Extract the (X, Y) coordinate from the center of the cell holding the provided text.  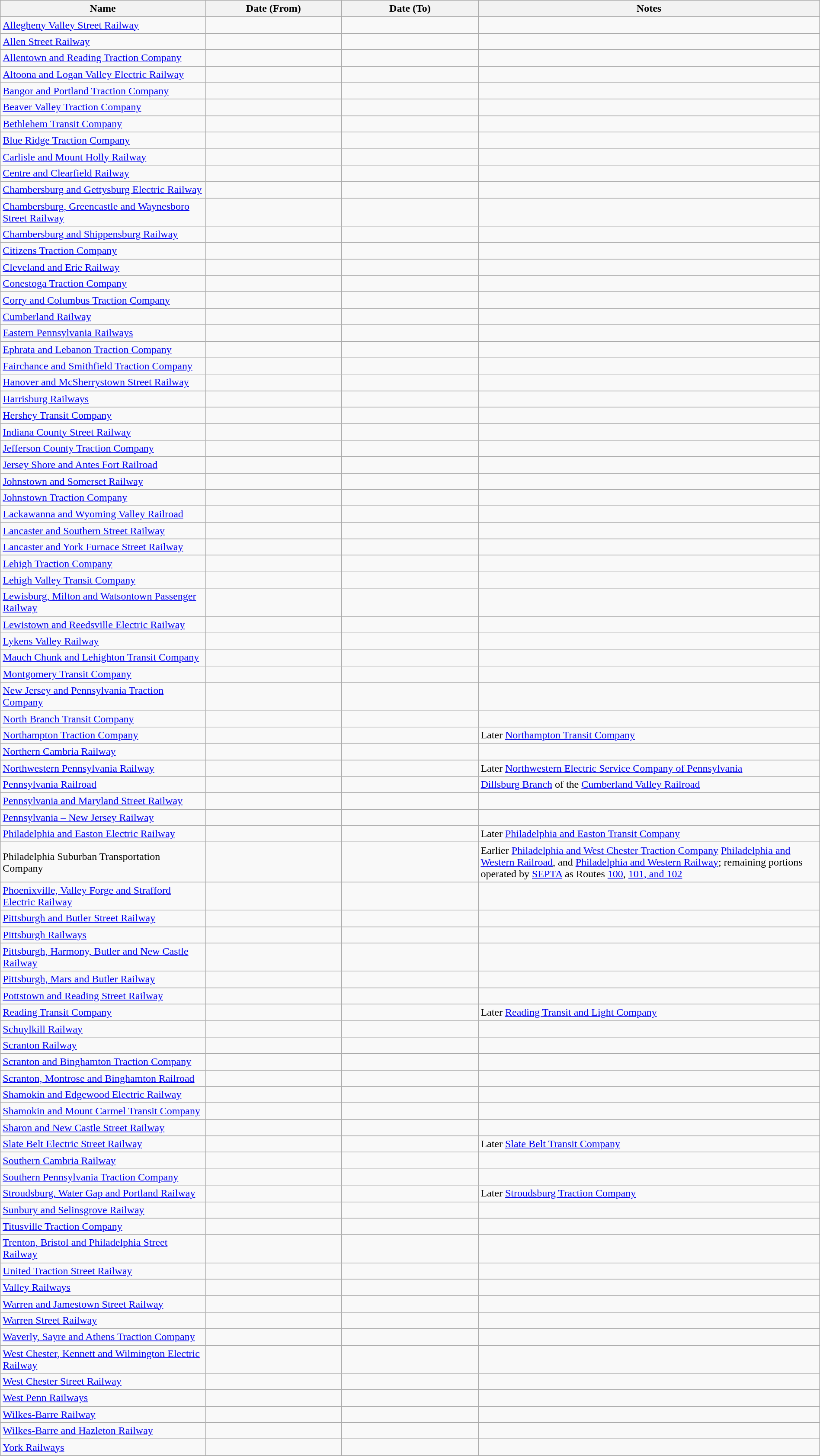
Pennsylvania and Maryland Street Railway (103, 801)
Johnstown Traction Company (103, 498)
Johnstown and Somerset Railway (103, 481)
Shamokin and Mount Carmel Transit Company (103, 1111)
York Railways (103, 1447)
Allen Street Railway (103, 42)
Southern Cambria Railway (103, 1161)
Chambersburg and Gettysburg Electric Railway (103, 189)
Phoenixville, Valley Forge and Strafford Electric Railway (103, 896)
Mauch Chunk and Lehighton Transit Company (103, 657)
Scranton and Binghamton Traction Company (103, 1062)
Philadelphia Suburban Transportation Company (103, 862)
Allegheny Valley Street Railway (103, 25)
New Jersey and Pennsylvania Traction Company (103, 696)
Warren and Jamestown Street Railway (103, 1304)
Later Northampton Transit Company (649, 735)
Carlisle and Mount Holly Railway (103, 157)
Hershey Transit Company (103, 415)
Corry and Columbus Traction Company (103, 300)
Jefferson County Traction Company (103, 448)
Harrisburg Railways (103, 399)
Name (103, 9)
Chambersburg, Greencastle and Waynesboro Street Railway (103, 212)
Notes (649, 9)
Northwestern Pennsylvania Railway (103, 768)
Date (From) (273, 9)
Trenton, Bristol and Philadelphia Street Railway (103, 1248)
Citizens Traction Company (103, 251)
Waverly, Sayre and Athens Traction Company (103, 1337)
Pennsylvania Railroad (103, 785)
United Traction Street Railway (103, 1271)
Pittsburgh and Butler Street Railway (103, 918)
Later Slate Belt Transit Company (649, 1144)
Chambersburg and Shippensburg Railway (103, 234)
Sharon and New Castle Street Railway (103, 1128)
Northampton Traction Company (103, 735)
Pittsburgh Railways (103, 935)
Hanover and McSherrystown Street Railway (103, 382)
Southern Pennsylvania Traction Company (103, 1177)
Pennsylvania – New Jersey Railway (103, 818)
Schuylkill Railway (103, 1029)
Eastern Pennsylvania Railways (103, 333)
West Penn Railways (103, 1398)
Cleveland and Erie Railway (103, 267)
Conestoga Traction Company (103, 284)
West Chester, Kennett and Wilmington Electric Railway (103, 1359)
Sunbury and Selinsgrove Railway (103, 1210)
Lancaster and Southern Street Railway (103, 531)
Dillsburg Branch of the Cumberland Valley Railroad (649, 785)
Ephrata and Lebanon Traction Company (103, 350)
Later Reading Transit and Light Company (649, 1012)
Later Stroudsburg Traction Company (649, 1193)
Fairchance and Smithfield Traction Company (103, 366)
Lackawanna and Wyoming Valley Railroad (103, 514)
Date (To) (410, 9)
Scranton, Montrose and Binghamton Railroad (103, 1078)
Bangor and Portland Traction Company (103, 91)
Titusville Traction Company (103, 1226)
Beaver Valley Traction Company (103, 107)
Blue Ridge Traction Company (103, 140)
Bethlehem Transit Company (103, 124)
Warren Street Railway (103, 1320)
Lykens Valley Railway (103, 641)
Pottstown and Reading Street Railway (103, 996)
Scranton Railway (103, 1045)
Wilkes-Barre Railway (103, 1414)
Northern Cambria Railway (103, 751)
Shamokin and Edgewood Electric Railway (103, 1095)
Later Northwestern Electric Service Company of Pennsylvania (649, 768)
Reading Transit Company (103, 1012)
Stroudsburg, Water Gap and Portland Railway (103, 1193)
Indiana County Street Railway (103, 432)
Cumberland Railway (103, 317)
Lewistown and Reedsville Electric Railway (103, 625)
Lehigh Traction Company (103, 564)
Pittsburgh, Mars and Butler Railway (103, 979)
Montgomery Transit Company (103, 674)
Lancaster and York Furnace Street Railway (103, 547)
Pittsburgh, Harmony, Butler and New Castle Railway (103, 957)
Valley Railways (103, 1287)
Altoona and Logan Valley Electric Railway (103, 74)
Slate Belt Electric Street Railway (103, 1144)
West Chester Street Railway (103, 1382)
Lehigh Valley Transit Company (103, 580)
Later Philadelphia and Easton Transit Company (649, 834)
North Branch Transit Company (103, 718)
Wilkes-Barre and Hazleton Railway (103, 1431)
Jersey Shore and Antes Fort Railroad (103, 465)
Lewisburg, Milton and Watsontown Passenger Railway (103, 602)
Allentown and Reading Traction Company (103, 58)
Philadelphia and Easton Electric Railway (103, 834)
Centre and Clearfield Railway (103, 173)
